Provide the (X, Y) coordinate of the cell's center where the given text is located.  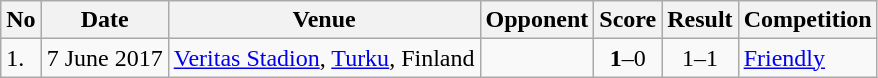
1. (21, 58)
Result (700, 20)
Veritas Stadion, Turku, Finland (324, 58)
Date (104, 20)
Score (628, 20)
Friendly (808, 58)
7 June 2017 (104, 58)
1–1 (700, 58)
Venue (324, 20)
1–0 (628, 58)
Opponent (537, 20)
No (21, 20)
Competition (808, 20)
